For the text-containing cell, return its midpoint in [x, y] coordinate format. 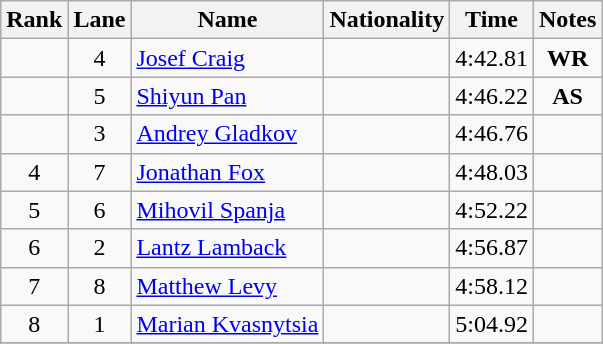
4:56.87 [492, 248]
Time [492, 20]
Lantz Lamback [228, 248]
5:04.92 [492, 324]
Lane [100, 20]
4:52.22 [492, 210]
Name [228, 20]
Mihovil Spanja [228, 210]
Josef Craig [228, 58]
4:42.81 [492, 58]
Marian Kvasnytsia [228, 324]
Nationality [387, 20]
3 [100, 134]
1 [100, 324]
2 [100, 248]
4:46.22 [492, 96]
Rank [34, 20]
Shiyun Pan [228, 96]
AS [567, 96]
Andrey Gladkov [228, 134]
Jonathan Fox [228, 172]
Matthew Levy [228, 286]
4:48.03 [492, 172]
Notes [567, 20]
WR [567, 58]
4:58.12 [492, 286]
4:46.76 [492, 134]
